Return [X, Y] of the center of cell containing provided text 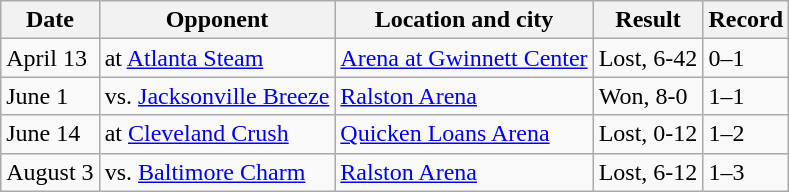
Lost, 6-12 [648, 172]
Result [648, 20]
0–1 [746, 58]
Quicken Loans Arena [464, 134]
at Cleveland Crush [217, 134]
1–2 [746, 134]
Record [746, 20]
April 13 [50, 58]
vs. Baltimore Charm [217, 172]
Location and city [464, 20]
vs. Jacksonville Breeze [217, 96]
Arena at Gwinnett Center [464, 58]
August 3 [50, 172]
June 1 [50, 96]
at Atlanta Steam [217, 58]
June 14 [50, 134]
Lost, 0-12 [648, 134]
Won, 8-0 [648, 96]
1–3 [746, 172]
Lost, 6-42 [648, 58]
Opponent [217, 20]
1–1 [746, 96]
Date [50, 20]
